Return (x, y) of the center of cell containing provided text 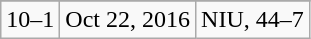
10–1 (30, 20)
Oct 22, 2016 (128, 20)
NIU, 44–7 (253, 20)
